For the text-containing cell, return its midpoint in [X, Y] coordinate format. 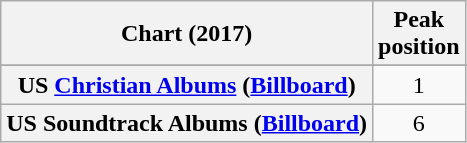
US Soundtrack Albums (Billboard) [187, 123]
US Christian Albums (Billboard) [187, 85]
Peak position [419, 34]
1 [419, 85]
Chart (2017) [187, 34]
6 [419, 123]
